Return the [X, Y] coordinate for the center point of the cell that contains the specified text.  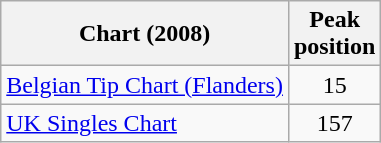
Chart (2008) [145, 34]
157 [334, 123]
Belgian Tip Chart (Flanders) [145, 85]
Peakposition [334, 34]
15 [334, 85]
UK Singles Chart [145, 123]
